Extract the (x, y) coordinate from the center of the cell holding the provided text.  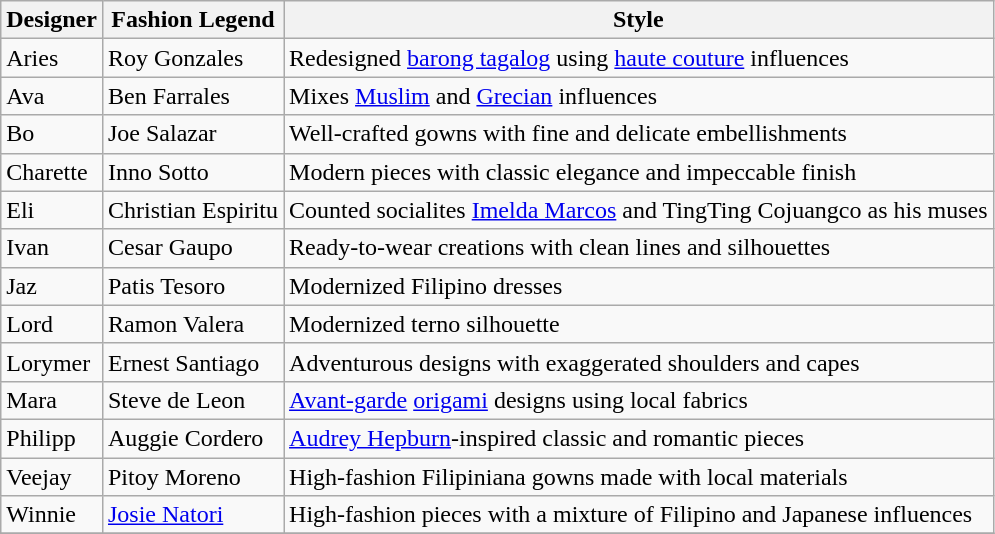
Cesar Gaupo (192, 248)
Josie Natori (192, 515)
Lorymer (52, 362)
Ernest Santiago (192, 362)
Redesigned barong tagalog using haute couture influences (639, 58)
Veejay (52, 477)
Pitoy Moreno (192, 477)
Adventurous designs with exaggerated shoulders and capes (639, 362)
Inno Sotto (192, 172)
Ivan (52, 248)
Lord (52, 324)
Ben Farrales (192, 96)
Auggie Cordero (192, 438)
Mara (52, 400)
Charette (52, 172)
Modern pieces with classic elegance and impeccable finish (639, 172)
Style (639, 20)
Steve de Leon (192, 400)
High-fashion pieces with a mixture of Filipino and Japanese influences (639, 515)
Roy Gonzales (192, 58)
Modernized terno silhouette (639, 324)
Counted socialites Imelda Marcos and TingTing Cojuangco as his muses (639, 210)
Jaz (52, 286)
Modernized Filipino dresses (639, 286)
Winnie (52, 515)
Ava (52, 96)
Designer (52, 20)
Philipp (52, 438)
Joe Salazar (192, 134)
Aries (52, 58)
Ramon Valera (192, 324)
Mixes Muslim and Grecian influences (639, 96)
Eli (52, 210)
Well-crafted gowns with fine and delicate embellishments (639, 134)
Fashion Legend (192, 20)
Avant-garde origami designs using local fabrics (639, 400)
Bo (52, 134)
Christian Espiritu (192, 210)
Patis Tesoro (192, 286)
Audrey Hepburn-inspired classic and romantic pieces (639, 438)
High-fashion Filipiniana gowns made with local materials (639, 477)
Ready-to-wear creations with clean lines and silhouettes (639, 248)
